Output the (X, Y) coordinate of the center of the cell containing the given text.  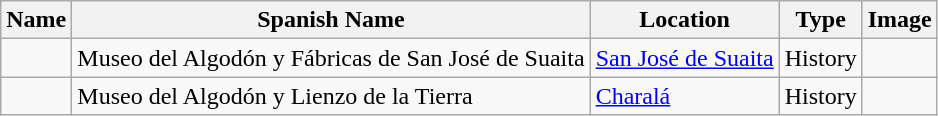
Name (36, 20)
Type (820, 20)
Museo del Algodón y Lienzo de la Tierra (331, 96)
Charalá (684, 96)
Location (684, 20)
Image (900, 20)
San José de Suaita (684, 58)
Spanish Name (331, 20)
Museo del Algodón y Fábricas de San José de Suaita (331, 58)
